Return the [x, y] coordinate for the center point of the cell that contains the specified text.  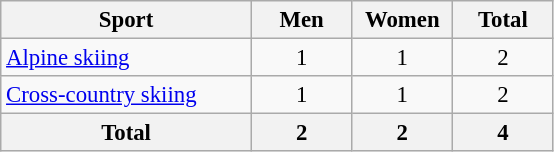
Women [402, 20]
Cross-country skiing [126, 95]
Sport [126, 20]
Alpine skiing [126, 58]
Men [302, 20]
4 [504, 133]
